Output the (x, y) coordinate of the center of the cell containing the given text.  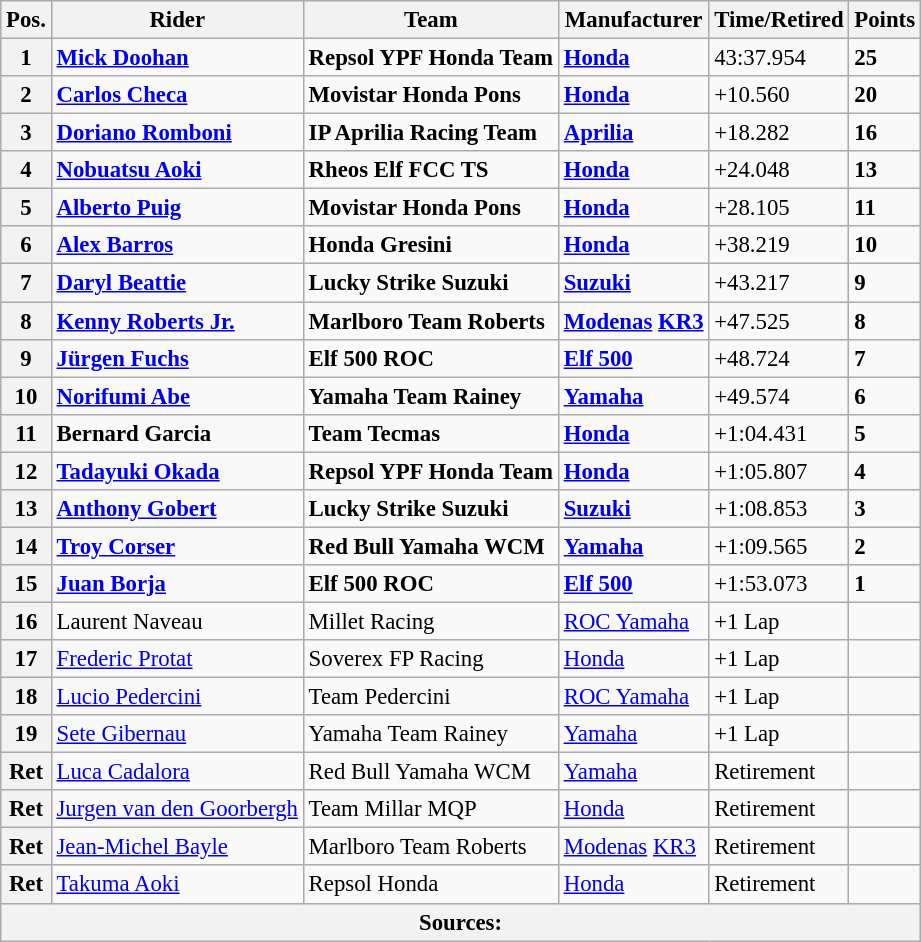
Soverex FP Racing (430, 659)
Team Tecmas (430, 433)
Juan Borja (177, 584)
Pos. (26, 20)
Luca Cadalora (177, 772)
Sources: (461, 922)
Bernard Garcia (177, 433)
25 (884, 58)
Time/Retired (779, 20)
Jean-Michel Bayle (177, 847)
Jürgen Fuchs (177, 358)
Honda Gresini (430, 245)
19 (26, 734)
Team (430, 20)
18 (26, 697)
14 (26, 546)
Jurgen van den Goorbergh (177, 809)
Team Millar MQP (430, 809)
+38.219 (779, 245)
Alberto Puig (177, 208)
+1:09.565 (779, 546)
Millet Racing (430, 621)
Team Pedercini (430, 697)
12 (26, 471)
Alex Barros (177, 245)
Troy Corser (177, 546)
+49.574 (779, 396)
Mick Doohan (177, 58)
Repsol Honda (430, 885)
Rider (177, 20)
Aprilia (633, 133)
Frederic Protat (177, 659)
Norifumi Abe (177, 396)
Anthony Gobert (177, 509)
+24.048 (779, 170)
Points (884, 20)
Kenny Roberts Jr. (177, 321)
Lucio Pedercini (177, 697)
+48.724 (779, 358)
+10.560 (779, 95)
Sete Gibernau (177, 734)
+18.282 (779, 133)
Doriano Romboni (177, 133)
+47.525 (779, 321)
Carlos Checa (177, 95)
+1:04.431 (779, 433)
15 (26, 584)
Laurent Naveau (177, 621)
Rheos Elf FCC TS (430, 170)
+1:53.073 (779, 584)
+28.105 (779, 208)
IP Aprilia Racing Team (430, 133)
Tadayuki Okada (177, 471)
Daryl Beattie (177, 283)
17 (26, 659)
Takuma Aoki (177, 885)
+1:05.807 (779, 471)
+43.217 (779, 283)
20 (884, 95)
Nobuatsu Aoki (177, 170)
+1:08.853 (779, 509)
43:37.954 (779, 58)
Manufacturer (633, 20)
